Identify which cell holds the provided text, then report its (X, Y) central coordinate. 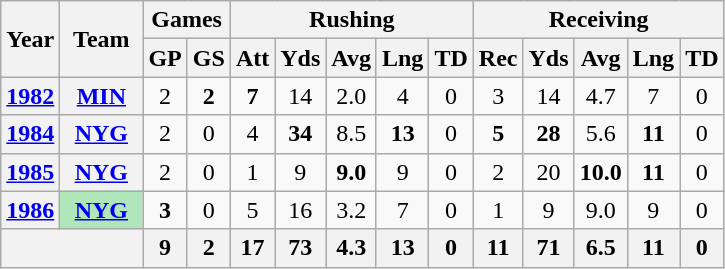
3.2 (352, 210)
GS (208, 58)
20 (548, 172)
MIN (102, 96)
Att (252, 58)
1985 (30, 172)
Rec (498, 58)
Receiving (598, 20)
5.6 (600, 134)
34 (300, 134)
71 (548, 248)
1984 (30, 134)
Rushing (352, 20)
16 (300, 210)
Games (186, 20)
Year (30, 39)
73 (300, 248)
6.5 (600, 248)
8.5 (352, 134)
1982 (30, 96)
4.3 (352, 248)
1986 (30, 210)
4.7 (600, 96)
10.0 (600, 172)
GP (165, 58)
Team (102, 39)
28 (548, 134)
2.0 (352, 96)
17 (252, 248)
